Extract the (x, y) coordinate from the center of the cell holding the provided text.  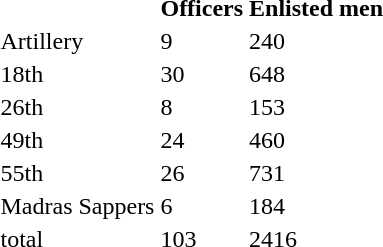
8 (202, 107)
9 (202, 41)
24 (202, 140)
26 (202, 173)
6 (202, 206)
30 (202, 74)
